Determine the [X, Y] coordinate at the center of the cell enclosing the given text.  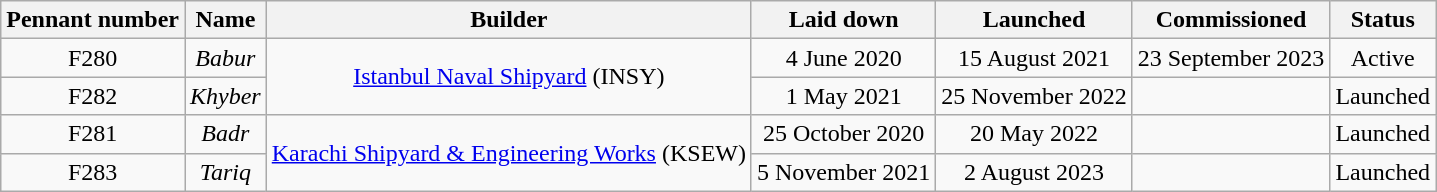
Pennant number [93, 20]
5 November 2021 [843, 172]
Karachi Shipyard & Engineering Works (KSEW) [508, 153]
Laid down [843, 20]
23 September 2023 [1231, 58]
F280 [93, 58]
1 May 2021 [843, 96]
20 May 2022 [1034, 134]
Active [1383, 58]
15 August 2021 [1034, 58]
4 June 2020 [843, 58]
Babur [225, 58]
F281 [93, 134]
Commissioned [1231, 20]
Istanbul Naval Shipyard (INSY) [508, 77]
Tariq [225, 172]
Badr [225, 134]
2 August 2023 [1034, 172]
Status [1383, 20]
Name [225, 20]
25 October 2020 [843, 134]
25 November 2022 [1034, 96]
F283 [93, 172]
Khyber [225, 96]
F282 [93, 96]
Builder [508, 20]
